Capture the cell that displays the provided text and extract its (x, y) central coordinate. 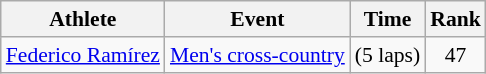
(5 laps) (388, 55)
Event (258, 19)
Athlete (83, 19)
47 (456, 55)
Federico Ramírez (83, 55)
Time (388, 19)
Men's cross-country (258, 55)
Rank (456, 19)
